Return the [x, y] coordinate for the center point of the cell that contains the specified text.  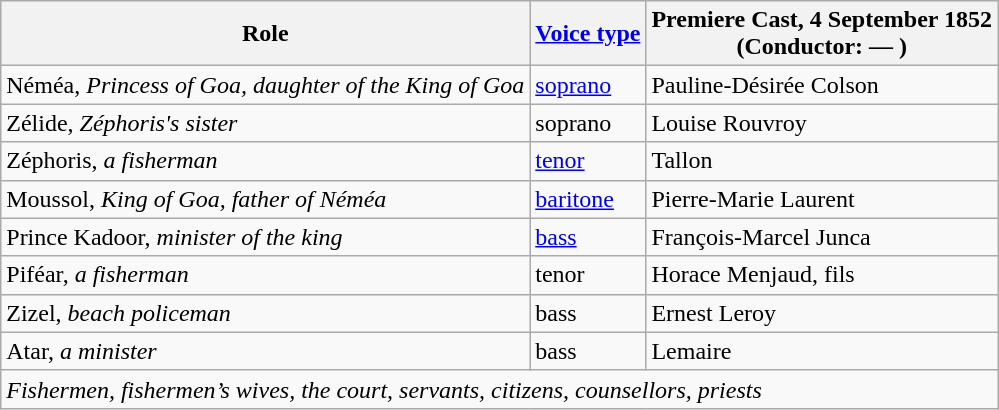
Prince Kadoor, minister of the king [266, 237]
Premiere Cast, 4 September 1852(Conductor: — ) [822, 34]
Zélide, Zéphoris's sister [266, 123]
Pierre-Marie Laurent [822, 199]
baritone [588, 199]
Zizel, beach policeman [266, 313]
Horace Menjaud, fils [822, 275]
Role [266, 34]
Tallon [822, 161]
Piféar, a fisherman [266, 275]
Atar, a minister [266, 351]
Néméa, Princess of Goa, daughter of the King of Goa [266, 85]
Zéphoris, a fisherman [266, 161]
Voice type [588, 34]
François-Marcel Junca [822, 237]
Ernest Leroy [822, 313]
Moussol, King of Goa, father of Néméa [266, 199]
Pauline-Désirée Colson [822, 85]
Fishermen, fishermen’s wives, the court, servants, citizens, counsellors, priests [500, 389]
Lemaire [822, 351]
Louise Rouvroy [822, 123]
